From the cell containing the given text, extract its center point as [X, Y] coordinate. 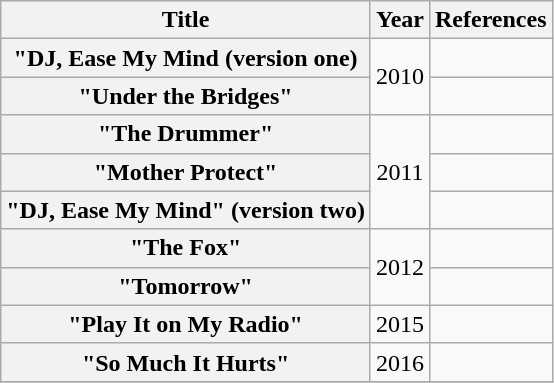
"Play It on My Radio" [186, 324]
"Under the Bridges" [186, 96]
2012 [400, 267]
Year [400, 20]
2016 [400, 362]
"DJ, Ease My Mind (version one) [186, 58]
Title [186, 20]
"The Drummer" [186, 134]
"The Fox" [186, 248]
2015 [400, 324]
"So Much It Hurts" [186, 362]
"Tomorrow" [186, 286]
"Mother Protect" [186, 172]
2010 [400, 77]
References [490, 20]
2011 [400, 172]
"DJ, Ease My Mind" (version two) [186, 210]
